From the cell containing the given text, extract its center point as [X, Y] coordinate. 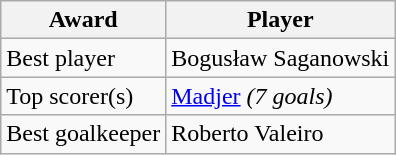
Top scorer(s) [84, 96]
Roberto Valeiro [280, 134]
Bogusław Saganowski [280, 58]
Award [84, 20]
Best player [84, 58]
Best goalkeeper [84, 134]
Madjer (7 goals) [280, 96]
Player [280, 20]
